Return (X, Y) of the center of cell containing provided text 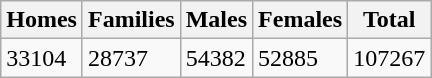
54382 (216, 58)
107267 (390, 58)
28737 (131, 58)
Total (390, 20)
Homes (42, 20)
33104 (42, 58)
Families (131, 20)
Females (300, 20)
Males (216, 20)
52885 (300, 58)
